From the cell containing the given text, extract its center point as (X, Y) coordinate. 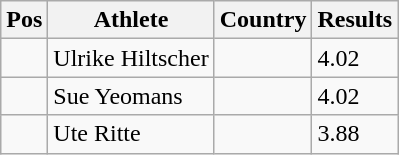
Athlete (131, 20)
Results (355, 20)
Ute Ritte (131, 134)
Sue Yeomans (131, 96)
Pos (24, 20)
3.88 (355, 134)
Country (263, 20)
Ulrike Hiltscher (131, 58)
